Output the [x, y] coordinate of the center of the cell containing the given text.  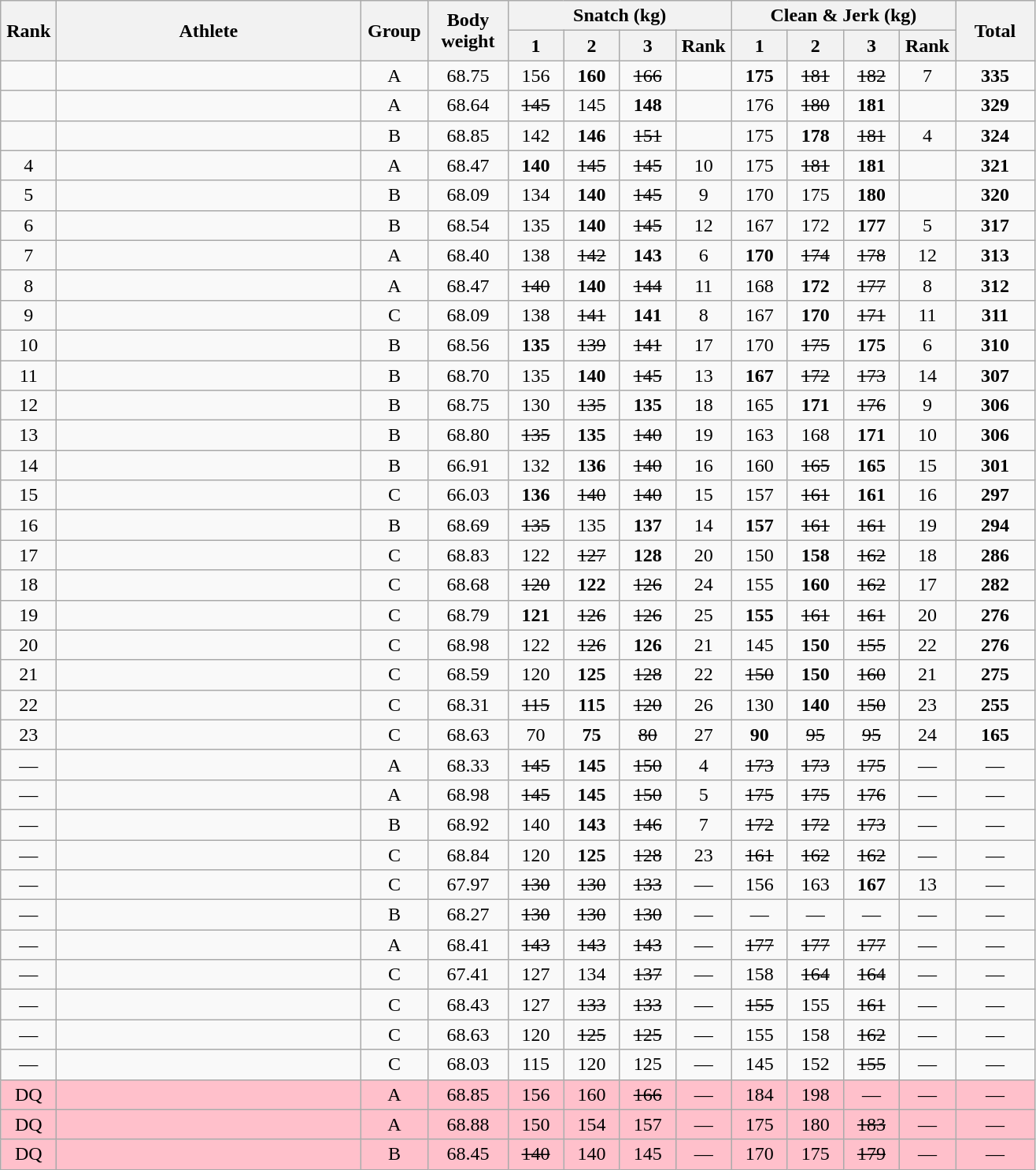
68.68 [468, 585]
26 [704, 705]
68.70 [468, 376]
Athlete [209, 31]
68.03 [468, 1064]
297 [995, 495]
152 [816, 1064]
183 [871, 1124]
139 [592, 345]
68.43 [468, 1005]
Group [394, 31]
335 [995, 76]
179 [871, 1154]
90 [759, 735]
310 [995, 345]
132 [535, 465]
255 [995, 705]
148 [647, 106]
Snatch (kg) [620, 16]
Body weight [468, 31]
286 [995, 555]
66.03 [468, 495]
282 [995, 585]
68.80 [468, 435]
294 [995, 525]
Total [995, 31]
68.92 [468, 824]
317 [995, 225]
301 [995, 465]
67.97 [468, 885]
329 [995, 106]
68.79 [468, 615]
182 [871, 76]
80 [647, 735]
Clean & Jerk (kg) [843, 16]
311 [995, 315]
68.31 [468, 705]
174 [816, 255]
324 [995, 135]
66.91 [468, 465]
154 [592, 1124]
151 [647, 135]
68.59 [468, 675]
68.84 [468, 854]
313 [995, 255]
67.41 [468, 975]
75 [592, 735]
68.45 [468, 1154]
312 [995, 285]
68.41 [468, 945]
144 [647, 285]
68.83 [468, 555]
68.40 [468, 255]
68.56 [468, 345]
275 [995, 675]
320 [995, 195]
68.27 [468, 915]
68.64 [468, 106]
27 [704, 735]
321 [995, 165]
68.69 [468, 525]
70 [535, 735]
68.54 [468, 225]
184 [759, 1094]
121 [535, 615]
198 [816, 1094]
25 [704, 615]
307 [995, 376]
68.88 [468, 1124]
68.33 [468, 765]
